Detect which cell encompasses the target text, then output its [x, y] center coordinate. 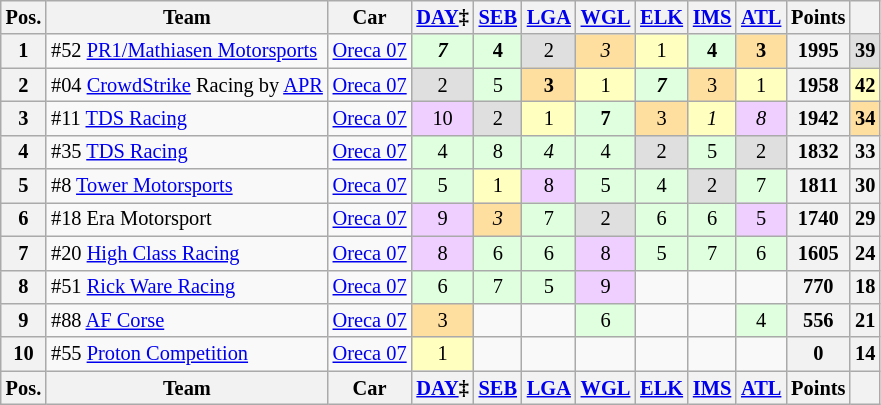
1740 [818, 219]
1832 [818, 152]
#52 PR1/Mathiasen Motorsports [187, 51]
34 [865, 118]
#35 TDS Racing [187, 152]
24 [865, 253]
1958 [818, 85]
#20 High Class Racing [187, 253]
#51 Rick Ware Racing [187, 287]
39 [865, 51]
556 [818, 320]
770 [818, 287]
#8 Tower Motorsports [187, 186]
#04 CrowdStrike Racing by APR [187, 85]
#55 Proton Competition [187, 354]
18 [865, 287]
42 [865, 85]
29 [865, 219]
14 [865, 354]
33 [865, 152]
0 [818, 354]
#88 AF Corse [187, 320]
1995 [818, 51]
1811 [818, 186]
30 [865, 186]
1942 [818, 118]
21 [865, 320]
#11 TDS Racing [187, 118]
#18 Era Motorsport [187, 219]
1605 [818, 253]
